Search for the cell housing the specified text and yield its [X, Y] center coordinate. 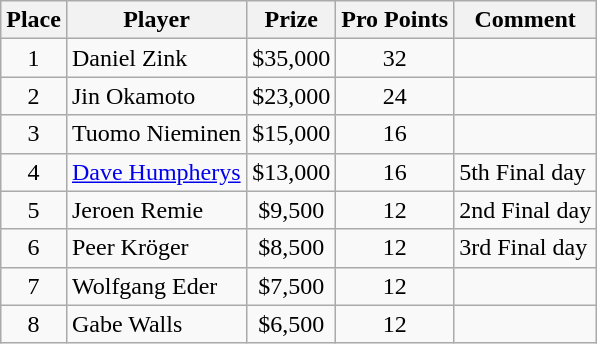
7 [34, 286]
$8,500 [292, 248]
$35,000 [292, 58]
$15,000 [292, 134]
$6,500 [292, 324]
1 [34, 58]
Tuomo Nieminen [156, 134]
$13,000 [292, 172]
5 [34, 210]
3 [34, 134]
3rd Final day [526, 248]
Prize [292, 20]
6 [34, 248]
32 [395, 58]
Daniel Zink [156, 58]
$7,500 [292, 286]
Jeroen Remie [156, 210]
Comment [526, 20]
2nd Final day [526, 210]
5th Final day [526, 172]
Pro Points [395, 20]
Wolfgang Eder [156, 286]
24 [395, 96]
Gabe Walls [156, 324]
$23,000 [292, 96]
Place [34, 20]
Dave Humpherys [156, 172]
Jin Okamoto [156, 96]
$9,500 [292, 210]
Peer Kröger [156, 248]
4 [34, 172]
2 [34, 96]
8 [34, 324]
Player [156, 20]
